Provide the (X, Y) coordinate of the cell's center where the given text is located.  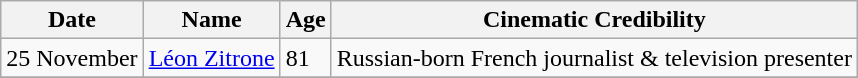
25 November (72, 58)
Age (306, 20)
Date (72, 20)
Russian-born French journalist & television presenter (594, 58)
81 (306, 58)
Name (212, 20)
Léon Zitrone (212, 58)
Cinematic Credibility (594, 20)
